Return the (X, Y) coordinate for the center point of the cell that contains the specified text.  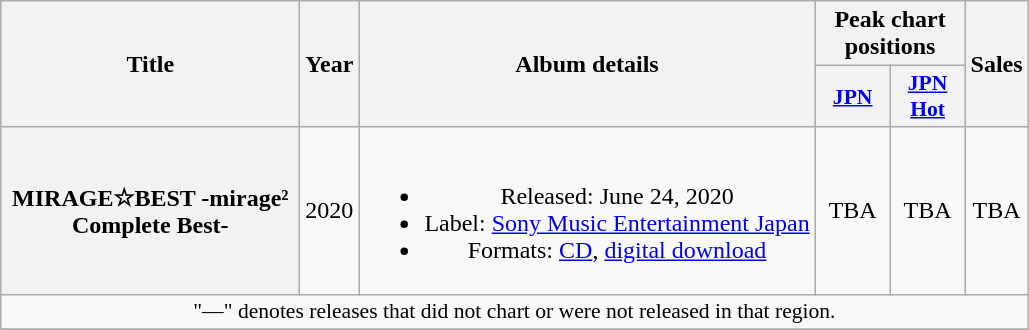
2020 (330, 210)
JPNHot (928, 96)
Year (330, 64)
JPN (852, 96)
Album details (587, 64)
MIRAGE☆BEST -mirage² Complete Best- (150, 210)
"—" denotes releases that did not chart or were not released in that region. (514, 312)
Released: June 24, 2020Label: Sony Music Entertainment JapanFormats: CD, digital download (587, 210)
Sales (996, 64)
Title (150, 64)
Peak chart positions (890, 34)
